Return (X, Y) of the center of cell containing provided text 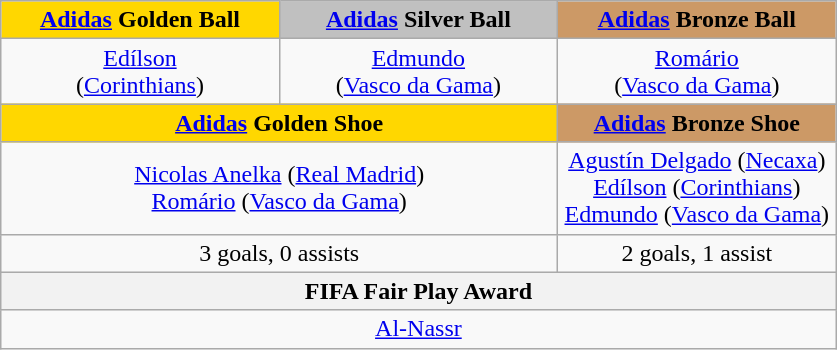
Edílson(Corinthians) (140, 72)
3 goals, 0 assists (280, 253)
Agustín Delgado (Necaxa) Edílson (Corinthians) Edmundo (Vasco da Gama) (697, 188)
Adidas Silver Ball (418, 20)
FIFA Fair Play Award (418, 291)
Romário(Vasco da Gama) (697, 72)
Nicolas Anelka (Real Madrid) Romário (Vasco da Gama) (280, 188)
Edmundo(Vasco da Gama) (418, 72)
2 goals, 1 assist (697, 253)
Adidas Golden Shoe (280, 123)
Adidas Bronze Ball (697, 20)
Adidas Golden Ball (140, 20)
Adidas Bronze Shoe (697, 123)
Al-Nassr (418, 329)
